Return [X, Y] of the center of cell containing provided text 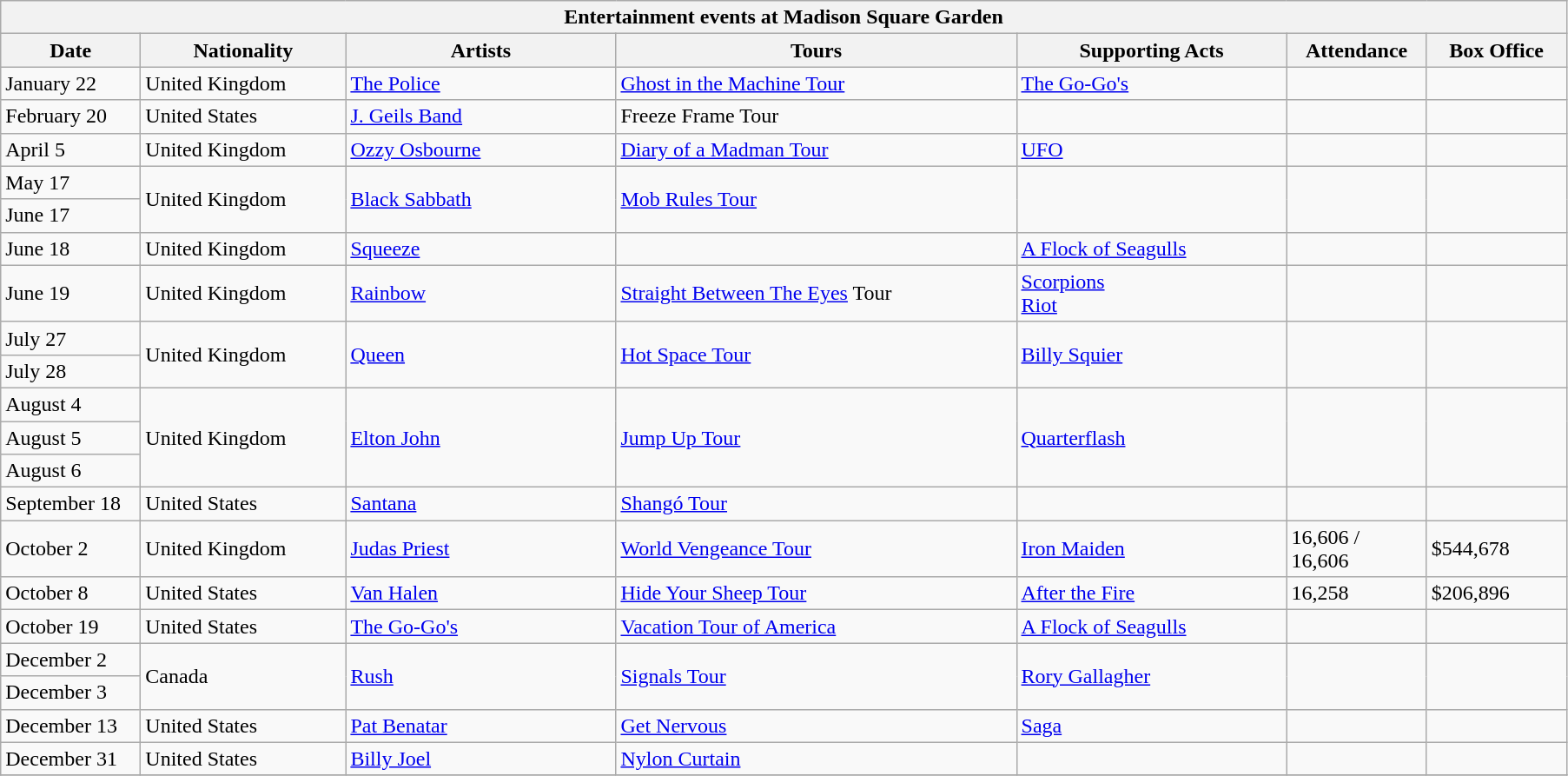
UFO [1152, 149]
October 19 [71, 627]
ScorpionsRiot [1152, 294]
Box Office [1496, 50]
July 27 [71, 338]
Judas Priest [481, 549]
16,606 / 16,606 [1357, 549]
16,258 [1357, 594]
Mob Rules Tour [817, 199]
Tours [817, 50]
Saga [1152, 726]
Diary of a Madman Tour [817, 149]
Date [71, 50]
World Vengeance Tour [817, 549]
Rush [481, 676]
June 17 [71, 216]
Queen [481, 355]
Billy Squier [1152, 355]
Hot Space Tour [817, 355]
Freeze Frame Tour [817, 116]
January 22 [71, 83]
After the Fire [1152, 594]
Black Sabbath [481, 199]
December 2 [71, 660]
Santana [481, 504]
Pat Benatar [481, 726]
Straight Between The Eyes Tour [817, 294]
Elton John [481, 437]
April 5 [71, 149]
Rainbow [481, 294]
Squeeze [481, 249]
August 5 [71, 437]
August 4 [71, 404]
$206,896 [1496, 594]
Nationality [243, 50]
Ghost in the Machine Tour [817, 83]
June 18 [71, 249]
August 6 [71, 471]
October 8 [71, 594]
July 28 [71, 371]
Supporting Acts [1152, 50]
February 20 [71, 116]
Vacation Tour of America [817, 627]
Artists [481, 50]
Quarterflash [1152, 437]
Signals Tour [817, 676]
December 31 [71, 759]
December 3 [71, 693]
Canada [243, 676]
$544,678 [1496, 549]
Hide Your Sheep Tour [817, 594]
Get Nervous [817, 726]
May 17 [71, 182]
Ozzy Osbourne [481, 149]
Entertainment events at Madison Square Garden [784, 17]
The Police [481, 83]
Billy Joel [481, 759]
September 18 [71, 504]
Jump Up Tour [817, 437]
Van Halen [481, 594]
Nylon Curtain [817, 759]
December 13 [71, 726]
October 2 [71, 549]
Attendance [1357, 50]
J. Geils Band [481, 116]
Shangó Tour [817, 504]
Iron Maiden [1152, 549]
June 19 [71, 294]
Rory Gallagher [1152, 676]
